Extract the [X, Y] coordinate from the center of the cell holding the provided text.  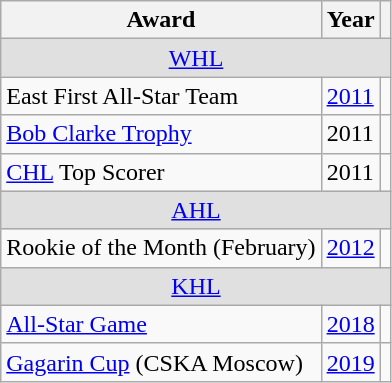
Rookie of the Month (February) [161, 248]
All-Star Game [161, 324]
Year [350, 20]
East First All-Star Team [161, 96]
Gagarin Cup (CSKA Moscow) [161, 362]
Bob Clarke Trophy [161, 134]
2019 [350, 362]
WHL [196, 58]
AHL [196, 210]
2018 [350, 324]
CHL Top Scorer [161, 172]
Award [161, 20]
KHL [196, 286]
2012 [350, 248]
